Provide the (x, y) coordinate of the cell's center where the given text is located.  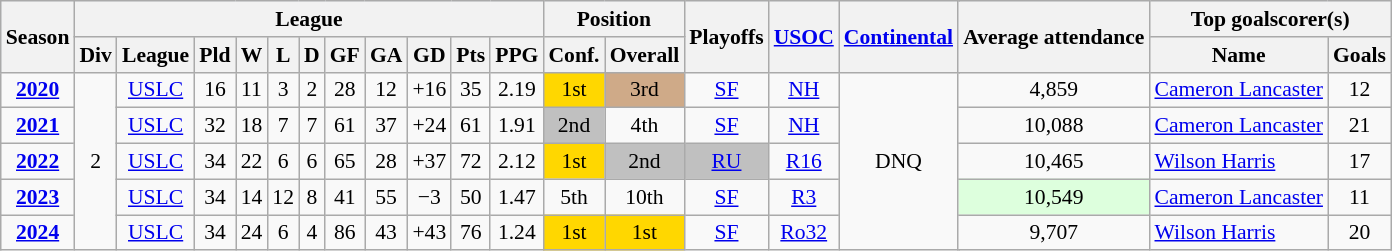
R3 (804, 197)
2023 (38, 197)
PPG (516, 55)
55 (386, 197)
+24 (429, 126)
Continental (898, 36)
−3 (429, 197)
1.91 (516, 126)
35 (470, 90)
+37 (429, 162)
Playoffs (726, 36)
4 (312, 233)
32 (214, 126)
5th (574, 197)
+43 (429, 233)
2.19 (516, 90)
Overall (645, 55)
76 (470, 233)
DNQ (898, 161)
Conf. (574, 55)
3rd (645, 90)
Top goalscorer(s) (1270, 19)
Pts (470, 55)
22 (252, 162)
2020 (38, 90)
GF (345, 55)
R16 (804, 162)
4th (645, 126)
17 (1360, 162)
18 (252, 126)
3 (283, 90)
2024 (38, 233)
24 (252, 233)
RU (726, 162)
9,707 (1054, 233)
72 (470, 162)
10,088 (1054, 126)
41 (345, 197)
10,465 (1054, 162)
Position (614, 19)
86 (345, 233)
Name (1238, 55)
Pld (214, 55)
43 (386, 233)
W (252, 55)
USOC (804, 36)
1.24 (516, 233)
8 (312, 197)
+16 (429, 90)
4,859 (1054, 90)
50 (470, 197)
Season (38, 36)
D (312, 55)
1.47 (516, 197)
2.12 (516, 162)
GD (429, 55)
GA (386, 55)
Goals (1360, 55)
65 (345, 162)
2021 (38, 126)
14 (252, 197)
21 (1360, 126)
2022 (38, 162)
Ro32 (804, 233)
16 (214, 90)
20 (1360, 233)
Average attendance (1054, 36)
10,549 (1054, 197)
Div (96, 55)
37 (386, 126)
10th (645, 197)
L (283, 55)
